Search for the cell housing the specified text and yield its (X, Y) center coordinate. 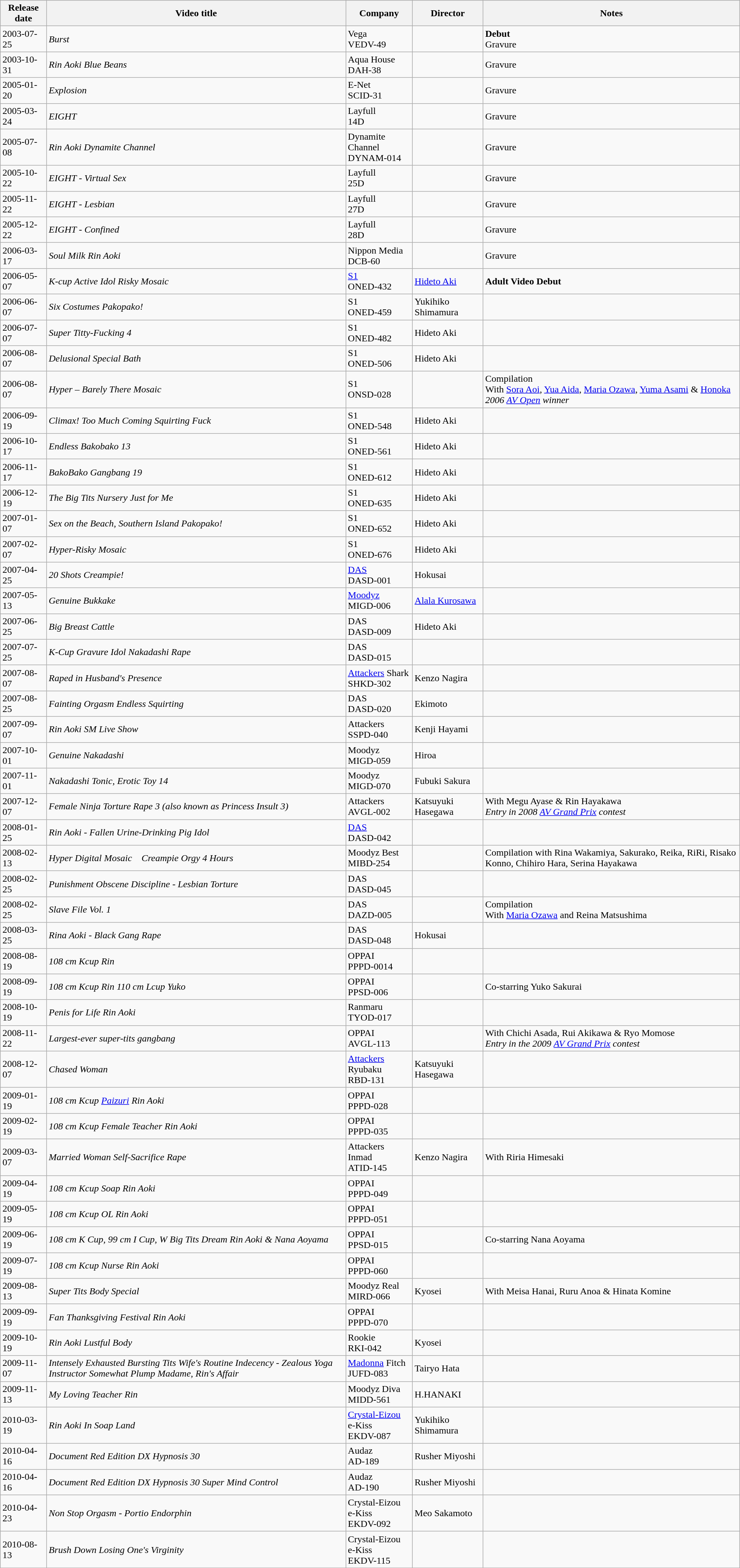
Fainting Orgasm Endless Squirting (196, 703)
2007-07-25 (24, 652)
108 cm Kcup Female Teacher Rin Aoki (196, 1126)
RookieRKI-042 (379, 1343)
2009-08-13 (24, 1291)
S1ONED-561 (379, 446)
Rin Aoki Blue Beans (196, 65)
2009-01-19 (24, 1100)
Chased Woman (196, 1069)
DASDASD-045 (379, 884)
Rin Aoki In Soap Land (196, 1425)
Aqua HouseDAH-38 (379, 65)
With Megu Ayase & Rin HayakawaEntry in 2008 AV Grand Prix contest (611, 807)
Adult Video Debut (611, 281)
Moodyz DivaMIDD-561 (379, 1394)
My Loving Teacher Rin (196, 1394)
AudazAD-190 (379, 1482)
MoodyzMIGD-059 (379, 755)
Crystal-Eizou e-KissEKDV-092 (379, 1513)
CompilationWith Maria Ozawa and Reina Matsushima (611, 910)
2010-04-23 (24, 1513)
Climax! Too Much Coming Squirting Fuck (196, 421)
Co-starring Yuko Sakurai (611, 987)
RanmaruTYOD-017 (379, 1013)
2007-05-13 (24, 600)
Big Breast Cattle (196, 627)
Compilation with Rina Wakamiya, Sakurako, Reika, RiRi, Risako Konno, Chihiro Hara, Serina Hayakawa (611, 858)
Rin Aoki Dynamite Channel (196, 147)
OPPAIPPPD-060 (379, 1266)
108 cm Kcup Rin (196, 961)
Crystal-Eizou e-KissEKDV-087 (379, 1425)
108 cm K Cup, 99 cm I Cup, W Big Tits Dream Rin Aoki & Nana Aoyama (196, 1240)
DASDASD-015 (379, 652)
With Riria Himesaki (611, 1157)
2008-08-19 (24, 961)
DASDAZD-005 (379, 910)
AttackersAVGL-002 (379, 807)
108 cm Kcup Paizuri Rin Aoki (196, 1100)
2006-05-07 (24, 281)
2006-09-19 (24, 421)
108 cm Kcup OL Rin Aoki (196, 1214)
Layfull27D (379, 204)
Ekimoto (447, 703)
S1ONED-482 (379, 332)
Layfull25D (379, 178)
S1ONED-652 (379, 524)
With Chichi Asada, Rui Akikawa & Ryo MomoseEntry in the 2009 AV Grand Prix contest (611, 1038)
Brush Down Losing One's Virginity (196, 1549)
2009-04-19 (24, 1188)
Soul Milk Rin Aoki (196, 256)
2008-01-25 (24, 832)
EIGHT - Virtual Sex (196, 178)
Layfull14D (379, 116)
2005-11-22 (24, 204)
Crystal-Eizou e-KissEKDV-115 (379, 1549)
DASDASD-009 (379, 627)
2003-10-31 (24, 65)
S1ONED-635 (379, 498)
2007-08-07 (24, 678)
Director (447, 13)
108 cm Kcup Rin 110 cm Lcup Yuko (196, 987)
Dynamite ChannelDYNAM-014 (379, 147)
108 cm Kcup Soap Rin Aoki (196, 1188)
Meo Sakamoto (447, 1513)
Attackers InmadATID-145 (379, 1157)
2009-07-19 (24, 1266)
OPPAIPPSD-006 (379, 987)
DebutGravure (611, 39)
2007-12-07 (24, 807)
2006-07-07 (24, 332)
OPPAIPPPD-049 (379, 1188)
Hyper Digital Mosaic Creampie Orgy 4 Hours (196, 858)
2006-12-19 (24, 498)
DASDASD-048 (379, 935)
2005-01-20 (24, 90)
Delusional Special Bath (196, 358)
2009-03-07 (24, 1157)
2009-02-19 (24, 1126)
Alala Kurosawa (447, 600)
K-Cup Gravure Idol Nakadashi Rape (196, 652)
DASDASD-042 (379, 832)
S1ONED-548 (379, 421)
2005-10-22 (24, 178)
OPPAIAVGL-113 (379, 1038)
MoodyzMIGD-006 (379, 600)
2005-12-22 (24, 229)
Attackers RyubakuRBD-131 (379, 1069)
Super Tits Body Special (196, 1291)
S1ONSD-028 (379, 390)
OPPAIPPPD-0014 (379, 961)
2010-08-13 (24, 1549)
Burst (196, 39)
CompilationWith Sora Aoi, Yua Aida, Maria Ozawa, Yuma Asami & Honoka2006 AV Open winner (611, 390)
2007-02-07 (24, 549)
Six Costumes Pakopako! (196, 307)
Punishment Obscene Discipline - Lesbian Torture (196, 884)
Genuine Nakadashi (196, 755)
2007-11-01 (24, 781)
2006-06-07 (24, 307)
MoodyzMIGD-070 (379, 781)
Rin Aoki SM Live Show (196, 729)
Attackers SharkSHKD-302 (379, 678)
Rin Aoki - Fallen Urine-Drinking Pig Idol (196, 832)
Genuine Bukkake (196, 600)
Notes (611, 13)
Madonna FitchJUFD-083 (379, 1369)
BakoBako Gangbang 19 (196, 472)
Nakadashi Tonic, Erotic Toy 14 (196, 781)
Layfull28D (379, 229)
Explosion (196, 90)
Rin Aoki Lustful Body (196, 1343)
2003-07-25 (24, 39)
2009-11-07 (24, 1369)
Fan Thanksgiving Festival Rin Aoki (196, 1317)
Slave File Vol. 1 (196, 910)
EIGHT (196, 116)
2008-11-22 (24, 1038)
2006-10-17 (24, 446)
Nippon MediaDCB-60 (379, 256)
Video title (196, 13)
K-cup Active Idol Risky Mosaic (196, 281)
2006-03-17 (24, 256)
With Meisa Hanai, Ruru Anoa & Hinata Komine (611, 1291)
Tairyo Hata (447, 1369)
2008-03-25 (24, 935)
The Big Tits Nursery Just for Me (196, 498)
Raped in Husband's Presence (196, 678)
2007-08-25 (24, 703)
Co-starring Nana Aoyama (611, 1240)
2005-07-08 (24, 147)
Intensely Exhausted Bursting Tits Wife's Routine Indecency - Zealous Yoga Instructor Somewhat Plump Madame, Rin's Affair (196, 1369)
OPPAIPPPD-051 (379, 1214)
S1ONED-459 (379, 307)
S1ONED-612 (379, 472)
Moodyz BestMIBD-254 (379, 858)
Super Titty-Fucking 4 (196, 332)
H.HANAKI (447, 1394)
OPPAIPPPD-070 (379, 1317)
OPPAIPPPD-028 (379, 1100)
2010-03-19 (24, 1425)
Company (379, 13)
Hyper-Risky Mosaic (196, 549)
Largest-ever super-tits gangbang (196, 1038)
Kenji Hayami (447, 729)
Sex on the Beach, Southern Island Pakopako! (196, 524)
2007-09-07 (24, 729)
Moodyz RealMIRD-066 (379, 1291)
108 cm Kcup Nurse Rin Aoki (196, 1266)
Document Red Edition DX Hypnosis 30 (196, 1456)
AttackersSSPD-040 (379, 729)
E-NetSCID-31 (379, 90)
2007-10-01 (24, 755)
2009-10-19 (24, 1343)
2009-09-19 (24, 1317)
Rina Aoki - Black Gang Rape (196, 935)
OPPAIPPSD-015 (379, 1240)
2008-12-07 (24, 1069)
Female Ninja Torture Rape 3 (also known as Princess Insult 3) (196, 807)
2007-06-25 (24, 627)
Endless Bakobako 13 (196, 446)
20 Shots Creampie! (196, 575)
Hyper – Barely There Mosaic (196, 390)
Married Woman Self-Sacrifice Rape (196, 1157)
2008-09-19 (24, 987)
EIGHT - Lesbian (196, 204)
S1ONED-432 (379, 281)
2007-01-07 (24, 524)
Penis for Life Rin Aoki (196, 1013)
2009-06-19 (24, 1240)
2009-05-19 (24, 1214)
EIGHT - Confined (196, 229)
2007-04-25 (24, 575)
Release date (24, 13)
2008-10-19 (24, 1013)
Hiroa (447, 755)
AudazAD-189 (379, 1456)
S1ONED-676 (379, 549)
2008-02-13 (24, 858)
DASDASD-020 (379, 703)
OPPAIPPPD-035 (379, 1126)
2009-11-13 (24, 1394)
VegaVEDV-49 (379, 39)
Fubuki Sakura (447, 781)
S1ONED-506 (379, 358)
DASDASD-001 (379, 575)
2005-03-24 (24, 116)
Document Red Edition DX Hypnosis 30 Super Mind Control (196, 1482)
2006-11-17 (24, 472)
Non Stop Orgasm - Portio Endorphin (196, 1513)
